Search for the cell housing the specified text and yield its [x, y] center coordinate. 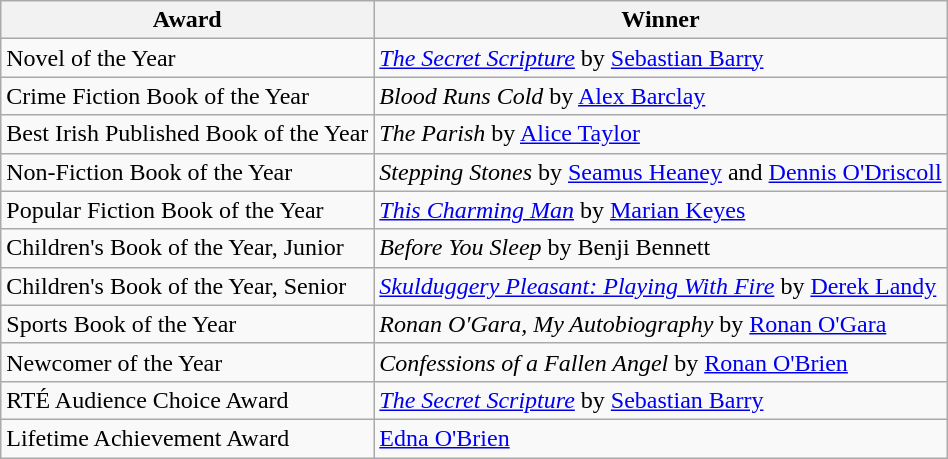
Lifetime Achievement Award [188, 438]
Before You Sleep by Benji Bennett [660, 248]
Ronan O'Gara, My Autobiography by Ronan O'Gara [660, 324]
Non-Fiction Book of the Year [188, 172]
The Parish by Alice Taylor [660, 134]
Children's Book of the Year, Junior [188, 248]
Stepping Stones by Seamus Heaney and Dennis O'Driscoll [660, 172]
Children's Book of the Year, Senior [188, 286]
Blood Runs Cold by Alex Barclay [660, 96]
Crime Fiction Book of the Year [188, 96]
This Charming Man by Marian Keyes [660, 210]
Best Irish Published Book of the Year [188, 134]
RTÉ Audience Choice Award [188, 400]
Confessions of a Fallen Angel by Ronan O'Brien [660, 362]
Skulduggery Pleasant: Playing With Fire by Derek Landy [660, 286]
Award [188, 20]
Sports Book of the Year [188, 324]
Popular Fiction Book of the Year [188, 210]
Winner [660, 20]
Novel of the Year [188, 58]
Edna O'Brien [660, 438]
Newcomer of the Year [188, 362]
